Return [x, y] of the center of cell containing provided text 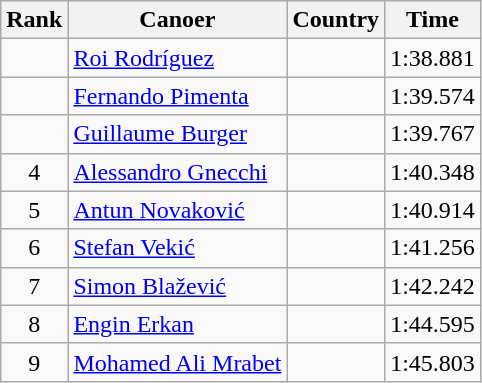
Canoer [178, 20]
Rank [34, 20]
1:38.881 [433, 58]
1:39.767 [433, 134]
Roi Rodríguez [178, 58]
Country [336, 20]
Fernando Pimenta [178, 96]
Mohamed Ali Mrabet [178, 362]
Guillaume Burger [178, 134]
5 [34, 210]
1:44.595 [433, 324]
Alessandro Gnecchi [178, 172]
Antun Novaković [178, 210]
1:39.574 [433, 96]
1:42.242 [433, 286]
1:40.348 [433, 172]
Stefan Vekić [178, 248]
1:41.256 [433, 248]
8 [34, 324]
1:40.914 [433, 210]
Time [433, 20]
Simon Blažević [178, 286]
Engin Erkan [178, 324]
1:45.803 [433, 362]
6 [34, 248]
7 [34, 286]
4 [34, 172]
9 [34, 362]
